Capture the cell that displays the provided text and extract its (x, y) central coordinate. 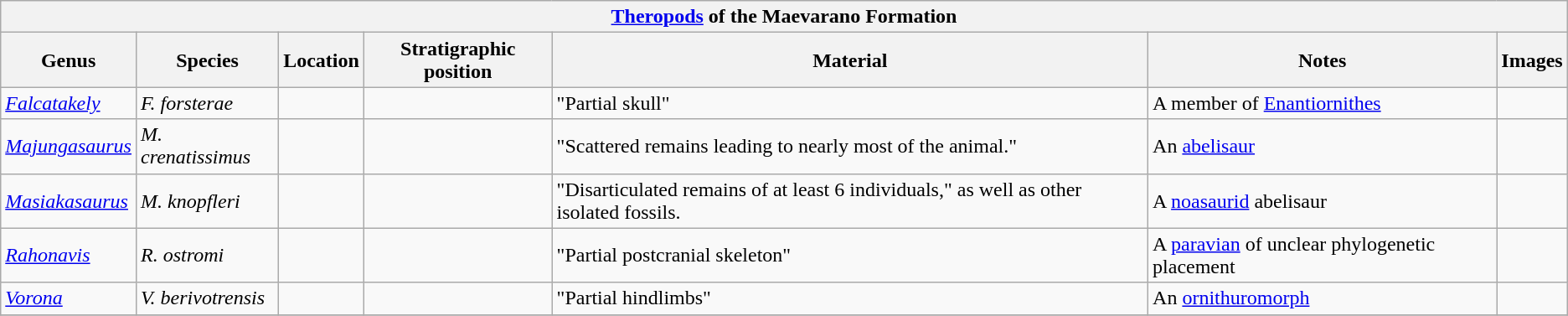
Majungasaurus (69, 146)
"Scattered remains leading to nearly most of the animal." (849, 146)
Location (322, 60)
Masiakasaurus (69, 201)
F. forsterae (207, 103)
A paravian of unclear phylogenetic placement (1323, 255)
Vorona (69, 298)
"Partial hindlimbs" (849, 298)
A noasaurid abelisaur (1323, 201)
Stratigraphic position (457, 60)
An ornithuromorph (1323, 298)
Falcatakely (69, 103)
"Partial skull" (849, 103)
"Disarticulated remains of at least 6 individuals," as well as other isolated fossils. (849, 201)
"Partial postcranial skeleton" (849, 255)
An abelisaur (1323, 146)
V. berivotrensis (207, 298)
A member of Enantiornithes (1323, 103)
Species (207, 60)
Genus (69, 60)
Notes (1323, 60)
Theropods of the Maevarano Formation (784, 17)
Images (1532, 60)
M. knopfleri (207, 201)
Rahonavis (69, 255)
Material (849, 60)
R. ostromi (207, 255)
M. crenatissimus (207, 146)
